Identify which cell holds the provided text, then report its [X, Y] central coordinate. 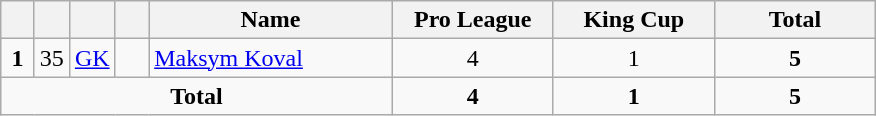
Name [271, 20]
Pro League [472, 20]
King Cup [634, 20]
Maksym Koval [271, 58]
35 [52, 58]
GK [92, 58]
